Extract the [x, y] coordinate from the center of the cell holding the provided text.  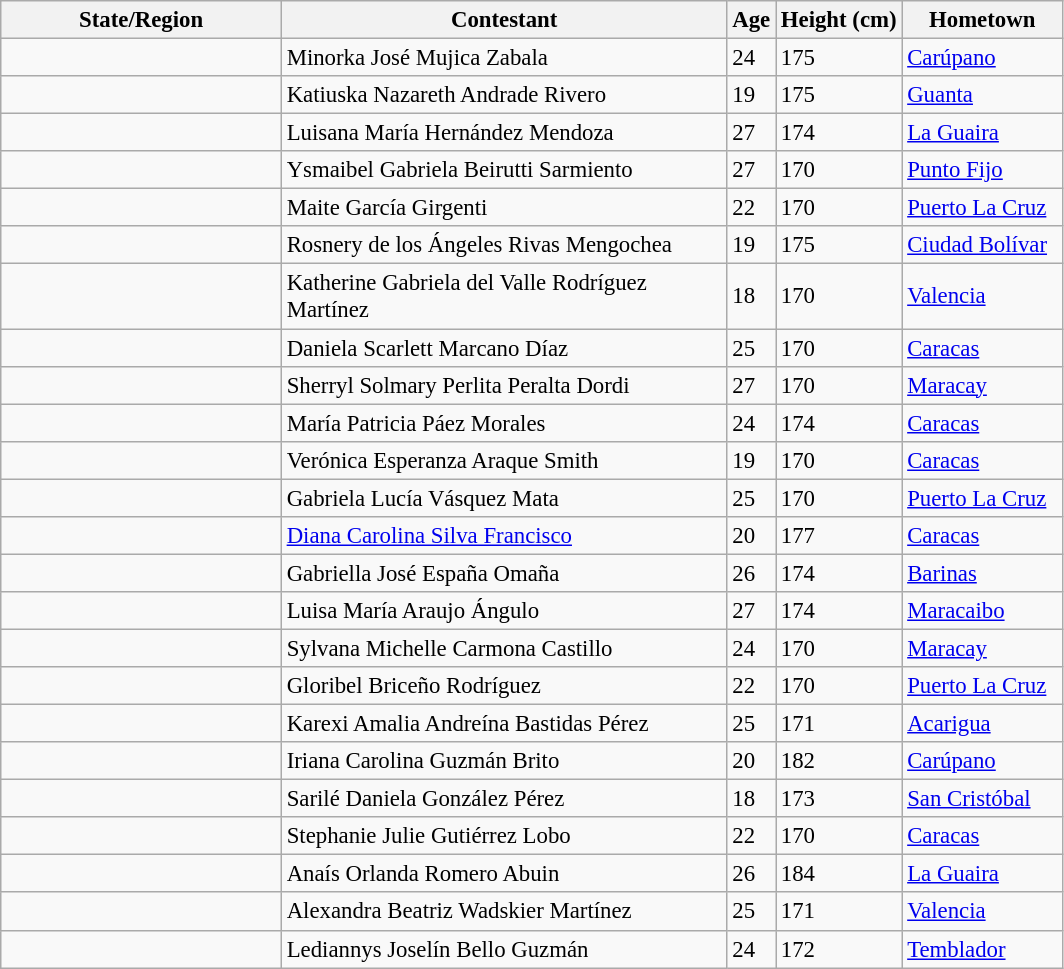
Luisana María Hernández Mendoza [504, 133]
Luisa María Araujo Ángulo [504, 611]
Katherine Gabriela del Valle Rodríguez Martínez [504, 296]
Anaís Orlanda Romero Abuin [504, 874]
Sarilé Daniela González Pérez [504, 799]
Verónica Esperanza Araque Smith [504, 460]
Barinas [982, 573]
177 [839, 536]
Minorka José Mujica Zabala [504, 58]
Gabriella José España Omaña [504, 573]
Karexi Amalia Andreína Bastidas Pérez [504, 724]
Temblador [982, 949]
184 [839, 874]
Age [752, 20]
Acarigua [982, 724]
Sylvana Michelle Carmona Castillo [504, 648]
Gloribel Briceño Rodríguez [504, 686]
Iriana Carolina Guzmán Brito [504, 761]
Rosnery de los Ángeles Rivas Mengochea [504, 245]
Ysmaibel Gabriela Beirutti Sarmiento [504, 170]
Stephanie Julie Gutiérrez Lobo [504, 836]
San Cristóbal [982, 799]
State/Region [142, 20]
Maite García Girgenti [504, 208]
182 [839, 761]
Ciudad Bolívar [982, 245]
Diana Carolina Silva Francisco [504, 536]
Lediannys Joselín Bello Guzmán [504, 949]
Alexandra Beatriz Wadskier Martínez [504, 912]
Height (cm) [839, 20]
Punto Fijo [982, 170]
Gabriela Lucía Vásquez Mata [504, 498]
Sherryl Solmary Perlita Peralta Dordi [504, 385]
Daniela Scarlett Marcano Díaz [504, 348]
María Patricia Páez Morales [504, 423]
Hometown [982, 20]
Guanta [982, 95]
Contestant [504, 20]
173 [839, 799]
Maracaibo [982, 611]
172 [839, 949]
Katiuska Nazareth Andrade Rivero [504, 95]
